Return the [X, Y] coordinate for the center point of the cell that contains the specified text.  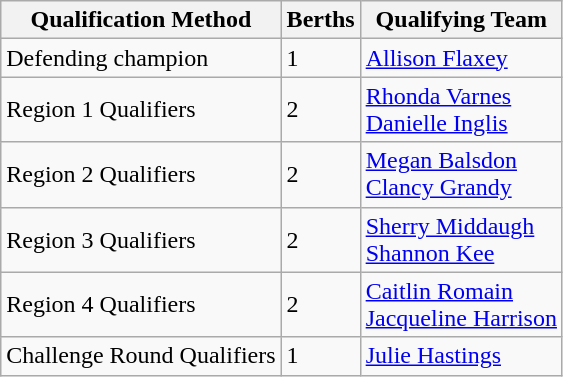
Region 1 Qualifiers [141, 110]
Sherry Middaugh Shannon Kee [461, 240]
Region 4 Qualifiers [141, 304]
Qualification Method [141, 20]
Challenge Round Qualifiers [141, 356]
Defending champion [141, 58]
Rhonda Varnes Danielle Inglis [461, 110]
Julie Hastings [461, 356]
Allison Flaxey [461, 58]
Megan Balsdon Clancy Grandy [461, 174]
Berths [320, 20]
Caitlin Romain Jacqueline Harrison [461, 304]
Region 2 Qualifiers [141, 174]
Qualifying Team [461, 20]
Region 3 Qualifiers [141, 240]
